Scan for the cell matching the given text and deliver its [x, y] coordinate at center. 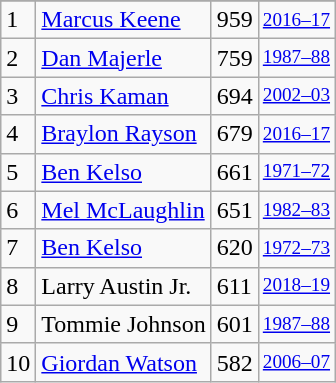
2 [18, 58]
Tommie Johnson [124, 324]
Giordan Watson [124, 362]
1971–72 [296, 172]
Mel McLaughlin [124, 210]
2018–19 [296, 286]
Larry Austin Jr. [124, 286]
1 [18, 20]
7 [18, 248]
694 [234, 96]
5 [18, 172]
3 [18, 96]
Braylon Rayson [124, 134]
8 [18, 286]
Marcus Keene [124, 20]
6 [18, 210]
582 [234, 362]
611 [234, 286]
651 [234, 210]
Chris Kaman [124, 96]
620 [234, 248]
4 [18, 134]
661 [234, 172]
1972–73 [296, 248]
2006–07 [296, 362]
959 [234, 20]
759 [234, 58]
Dan Majerle [124, 58]
2002–03 [296, 96]
1982–83 [296, 210]
9 [18, 324]
679 [234, 134]
601 [234, 324]
10 [18, 362]
